Search for the cell housing the specified text and yield its [x, y] center coordinate. 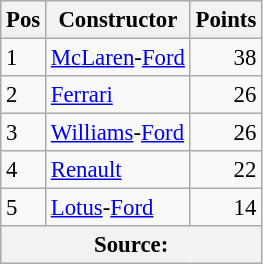
Renault [118, 170]
4 [24, 170]
2 [24, 95]
Points [226, 20]
Ferrari [118, 95]
Constructor [118, 20]
5 [24, 208]
1 [24, 58]
3 [24, 133]
14 [226, 208]
Williams-Ford [118, 133]
Pos [24, 20]
Source: [132, 245]
McLaren-Ford [118, 58]
38 [226, 58]
Lotus-Ford [118, 208]
22 [226, 170]
